For the text-containing cell, return its midpoint in (x, y) coordinate format. 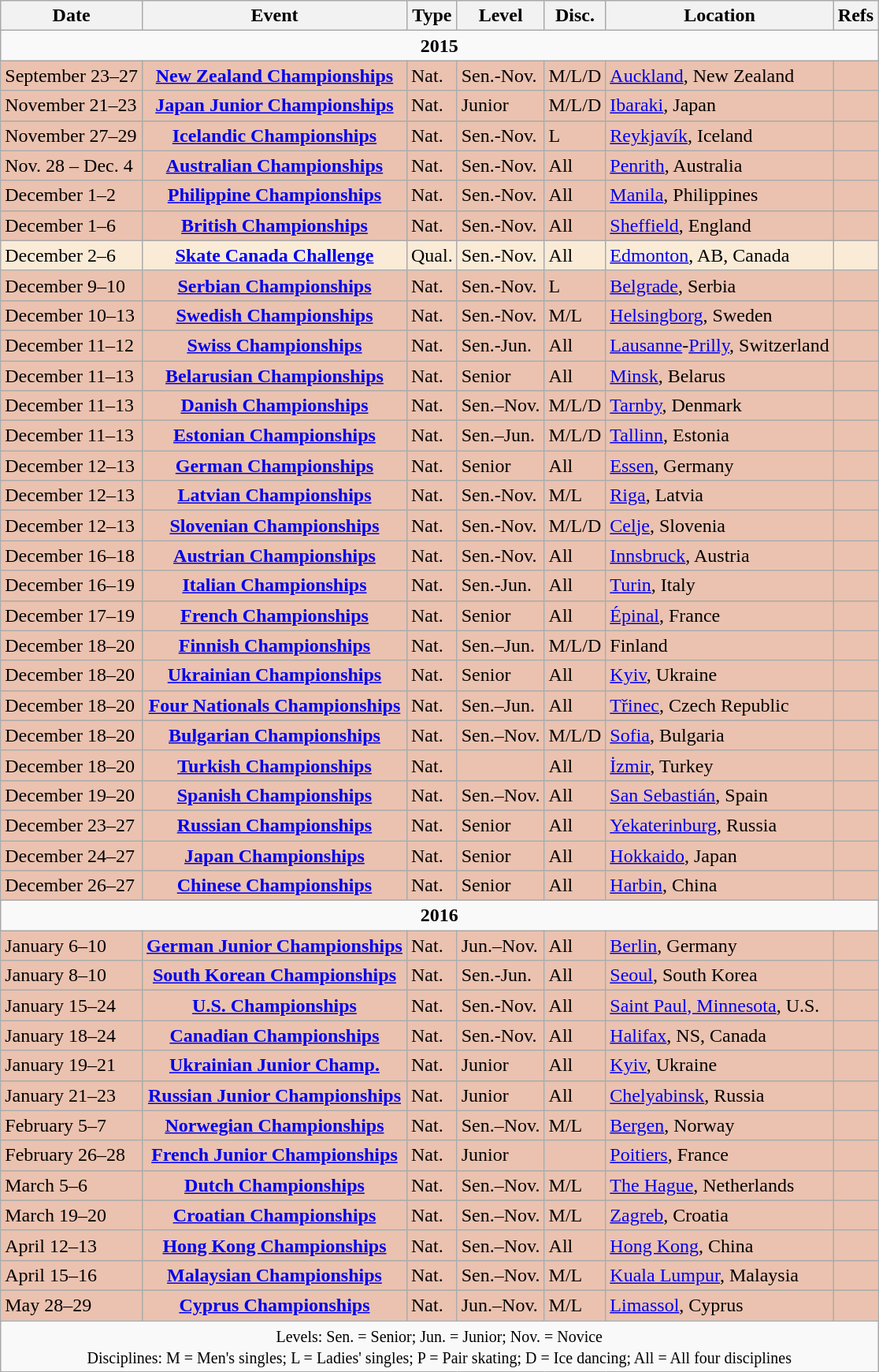
January 8–10 (72, 976)
2015 (439, 46)
Yekaterinburg, Russia (720, 825)
December 2–6 (72, 255)
Estonian Championships (274, 436)
Level (501, 16)
Ukrainian Championships (274, 675)
January 15–24 (72, 1006)
December 9–10 (72, 285)
Russian Championships (274, 825)
December 16–18 (72, 556)
Icelandic Championships (274, 136)
Sofia, Bulgaria (720, 735)
Swedish Championships (274, 315)
January 21–23 (72, 1095)
Belarusian Championships (274, 376)
December 1–2 (72, 195)
New Zealand Championships (274, 76)
December 11–12 (72, 345)
December 19–20 (72, 795)
Skate Canada Challenge (274, 255)
Refs (855, 16)
Zagreb, Croatia (720, 1215)
January 6–10 (72, 946)
French Championships (274, 615)
Sheffield, England (720, 225)
French Junior Championships (274, 1155)
Four Nationals Championships (274, 705)
Hong Kong, China (720, 1245)
Tallinn, Estonia (720, 436)
Ibaraki, Japan (720, 106)
San Sebastián, Spain (720, 795)
Chelyabinsk, Russia (720, 1095)
April 15–16 (72, 1275)
Finland (720, 645)
Reykjavík, Iceland (720, 136)
Třinec, Czech Republic (720, 705)
Ukrainian Junior Champ. (274, 1065)
December 10–13 (72, 315)
German Championships (274, 466)
Malaysian Championships (274, 1275)
Hokkaido, Japan (720, 855)
Russian Junior Championships (274, 1095)
Riga, Latvia (720, 496)
February 26–28 (72, 1155)
Bulgarian Championships (274, 735)
Halifax, NS, Canada (720, 1036)
December 1–6 (72, 225)
Innsbruck, Austria (720, 556)
Essen, Germany (720, 466)
Chinese Championships (274, 886)
Nov. 28 – Dec. 4 (72, 165)
Date (72, 16)
Edmonton, AB, Canada (720, 255)
Finnish Championships (274, 645)
Italian Championships (274, 586)
Slovenian Championships (274, 526)
March 19–20 (72, 1215)
Limassol, Cyprus (720, 1305)
Spanish Championships (274, 795)
Qual. (432, 255)
December 24–27 (72, 855)
U.S. Championships (274, 1006)
Latvian Championships (274, 496)
Dutch Championships (274, 1185)
Disc. (575, 16)
December 23–27 (72, 825)
Helsingborg, Sweden (720, 315)
April 12–13 (72, 1245)
Canadian Championships (274, 1036)
November 21–23 (72, 106)
Event (274, 16)
Penrith, Australia (720, 165)
Norwegian Championships (274, 1125)
Auckland, New Zealand (720, 76)
January 18–24 (72, 1036)
Austrian Championships (274, 556)
Bergen, Norway (720, 1125)
November 27–29 (72, 136)
Poitiers, France (720, 1155)
Celje, Slovenia (720, 526)
February 5–7 (72, 1125)
December 26–27 (72, 886)
Japan Championships (274, 855)
December 16–19 (72, 586)
German Junior Championships (274, 946)
Seoul, South Korea (720, 976)
Swiss Championships (274, 345)
December 17–19 (72, 615)
September 23–27 (72, 76)
Turkish Championships (274, 765)
Croatian Championships (274, 1215)
South Korean Championships (274, 976)
March 5–6 (72, 1185)
Saint Paul, Minnesota, U.S. (720, 1006)
Tarnby, Denmark (720, 406)
Épinal, France (720, 615)
2016 (439, 916)
Berlin, Germany (720, 946)
Serbian Championships (274, 285)
İzmir, Turkey (720, 765)
May 28–29 (72, 1305)
Turin, Italy (720, 586)
Belgrade, Serbia (720, 285)
Location (720, 16)
Cyprus Championships (274, 1305)
Australian Championships (274, 165)
Harbin, China (720, 886)
Philippine Championships (274, 195)
Kuala Lumpur, Malaysia (720, 1275)
The Hague, Netherlands (720, 1185)
British Championships (274, 225)
Manila, Philippines (720, 195)
Type (432, 16)
Minsk, Belarus (720, 376)
January 19–21 (72, 1065)
Japan Junior Championships (274, 106)
Hong Kong Championships (274, 1245)
Danish Championships (274, 406)
Lausanne-Prilly, Switzerland (720, 345)
